From the cell containing the given text, extract its center point as [X, Y] coordinate. 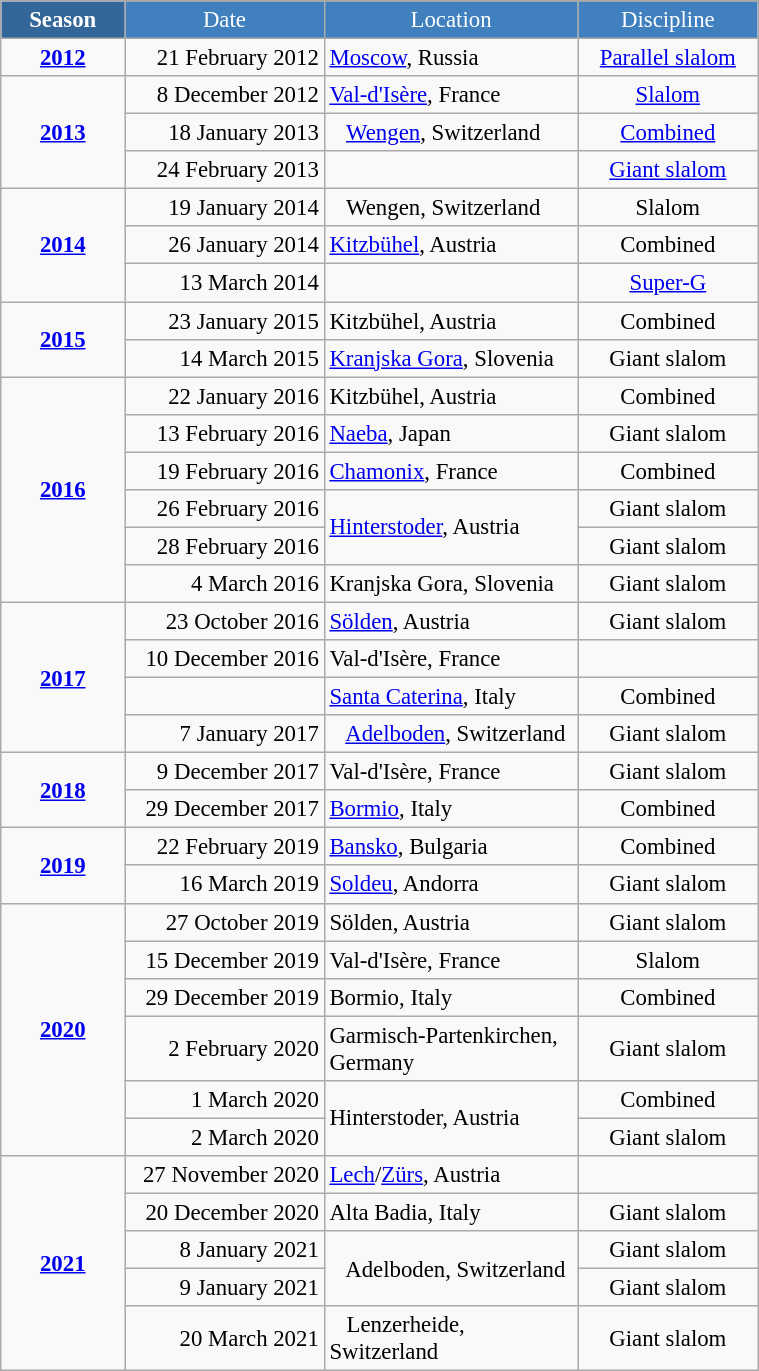
22 February 2019 [224, 847]
9 January 2021 [224, 1288]
26 January 2014 [224, 245]
18 January 2013 [224, 133]
9 December 2017 [224, 772]
Garmisch-Partenkirchen, Germany [451, 1048]
2018 [63, 790]
Super-G [668, 283]
Discipline [668, 20]
Lech/Zürs, Austria [451, 1175]
19 February 2016 [224, 471]
2014 [63, 246]
2 February 2020 [224, 1048]
Season [63, 20]
2021 [63, 1264]
26 February 2016 [224, 509]
19 January 2014 [224, 208]
2015 [63, 340]
16 March 2019 [224, 885]
Naeba, Japan [451, 433]
Chamonix, France [451, 471]
Date [224, 20]
7 January 2017 [224, 734]
20 December 2020 [224, 1212]
8 January 2021 [224, 1250]
27 October 2019 [224, 922]
29 December 2019 [224, 997]
Bansko, Bulgaria [451, 847]
14 March 2015 [224, 358]
2017 [63, 677]
2020 [63, 1030]
27 November 2020 [224, 1175]
2019 [63, 866]
24 February 2013 [224, 170]
15 December 2019 [224, 960]
Moscow, Russia [451, 58]
21 February 2012 [224, 58]
8 December 2012 [224, 95]
22 January 2016 [224, 396]
Parallel slalom [668, 58]
Soldeu, Andorra [451, 885]
2013 [63, 132]
2012 [63, 58]
2 March 2020 [224, 1137]
20 March 2021 [224, 1338]
Santa Caterina, Italy [451, 697]
Lenzerheide, Switzerland [451, 1338]
23 October 2016 [224, 621]
Location [451, 20]
29 December 2017 [224, 809]
28 February 2016 [224, 546]
Alta Badia, Italy [451, 1212]
4 March 2016 [224, 584]
13 March 2014 [224, 283]
1 March 2020 [224, 1100]
2016 [63, 490]
10 December 2016 [224, 659]
23 January 2015 [224, 321]
13 February 2016 [224, 433]
